Provide the [X, Y] coordinate of the cell's center where the given text is located.  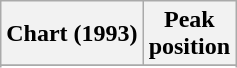
Peakposition [189, 34]
Chart (1993) [72, 34]
